Identify which cell holds the provided text, then report its [X, Y] central coordinate. 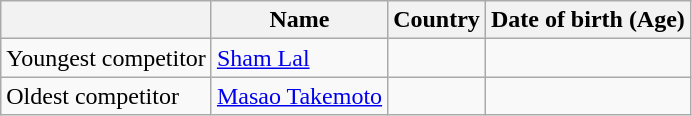
Oldest competitor [106, 96]
Masao Takemoto [299, 96]
Date of birth (Age) [588, 20]
Sham Lal [299, 58]
Country [437, 20]
Name [299, 20]
Youngest competitor [106, 58]
